Return [x, y] of the center of cell containing provided text 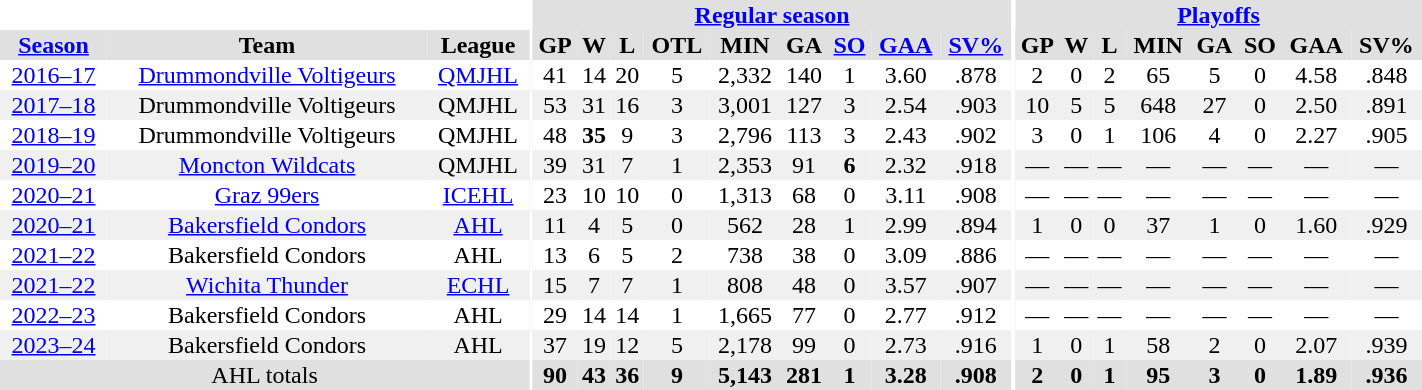
Team [267, 45]
1,313 [745, 195]
1.60 [1316, 225]
11 [556, 225]
.894 [976, 225]
.912 [976, 315]
43 [594, 375]
648 [1158, 105]
OTL [677, 45]
27 [1214, 105]
League [478, 45]
3.57 [906, 285]
2,353 [745, 165]
2019–20 [54, 165]
35 [594, 135]
53 [556, 105]
4.58 [1316, 75]
.886 [976, 255]
140 [804, 75]
2.73 [906, 345]
68 [804, 195]
41 [556, 75]
Wichita Thunder [267, 285]
3.09 [906, 255]
19 [594, 345]
12 [628, 345]
2018–19 [54, 135]
99 [804, 345]
2.07 [1316, 345]
3,001 [745, 105]
95 [1158, 375]
ECHL [478, 285]
2.50 [1316, 105]
.916 [976, 345]
2,796 [745, 135]
2,332 [745, 75]
.905 [1386, 135]
5,143 [745, 375]
.936 [1386, 375]
2.54 [906, 105]
.907 [976, 285]
AHL totals [264, 375]
28 [804, 225]
23 [556, 195]
91 [804, 165]
3.28 [906, 375]
77 [804, 315]
36 [628, 375]
2.27 [1316, 135]
.878 [976, 75]
15 [556, 285]
2023–24 [54, 345]
.903 [976, 105]
90 [556, 375]
3.60 [906, 75]
106 [1158, 135]
.918 [976, 165]
Season [54, 45]
2017–18 [54, 105]
562 [745, 225]
1,665 [745, 315]
2022–23 [54, 315]
38 [804, 255]
281 [804, 375]
29 [556, 315]
Moncton Wildcats [267, 165]
65 [1158, 75]
3.11 [906, 195]
2.43 [906, 135]
.891 [1386, 105]
13 [556, 255]
2,178 [745, 345]
Playoffs [1218, 15]
58 [1158, 345]
127 [804, 105]
20 [628, 75]
.929 [1386, 225]
2016–17 [54, 75]
Graz 99ers [267, 195]
808 [745, 285]
738 [745, 255]
.902 [976, 135]
2.99 [906, 225]
1.89 [1316, 375]
2.77 [906, 315]
113 [804, 135]
ICEHL [478, 195]
16 [628, 105]
Regular season [772, 15]
.848 [1386, 75]
39 [556, 165]
.939 [1386, 345]
2.32 [906, 165]
